Provide the (X, Y) coordinate of the cell's center where the given text is located.  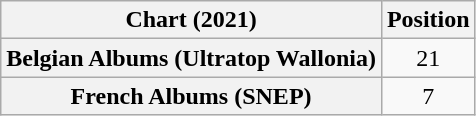
7 (428, 96)
21 (428, 58)
French Albums (SNEP) (192, 96)
Belgian Albums (Ultratop Wallonia) (192, 58)
Chart (2021) (192, 20)
Position (428, 20)
